Extract the (x, y) coordinate from the center of the cell holding the provided text.  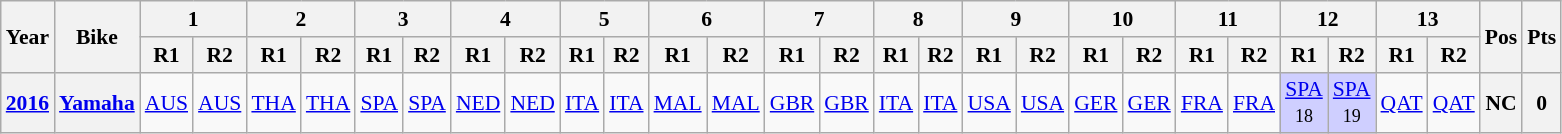
9 (1016, 19)
2016 (28, 102)
5 (604, 19)
11 (1228, 19)
Pos (1502, 36)
10 (1122, 19)
Pts (1542, 36)
7 (820, 19)
SPA18 (1304, 102)
8 (918, 19)
0 (1542, 102)
13 (1428, 19)
NC (1502, 102)
SPA19 (1352, 102)
Year (28, 36)
3 (402, 19)
2 (300, 19)
4 (506, 19)
Yamaha (97, 102)
12 (1328, 19)
1 (194, 19)
6 (707, 19)
Bike (97, 36)
